Extract the [x, y] coordinate from the center of the cell holding the provided text.  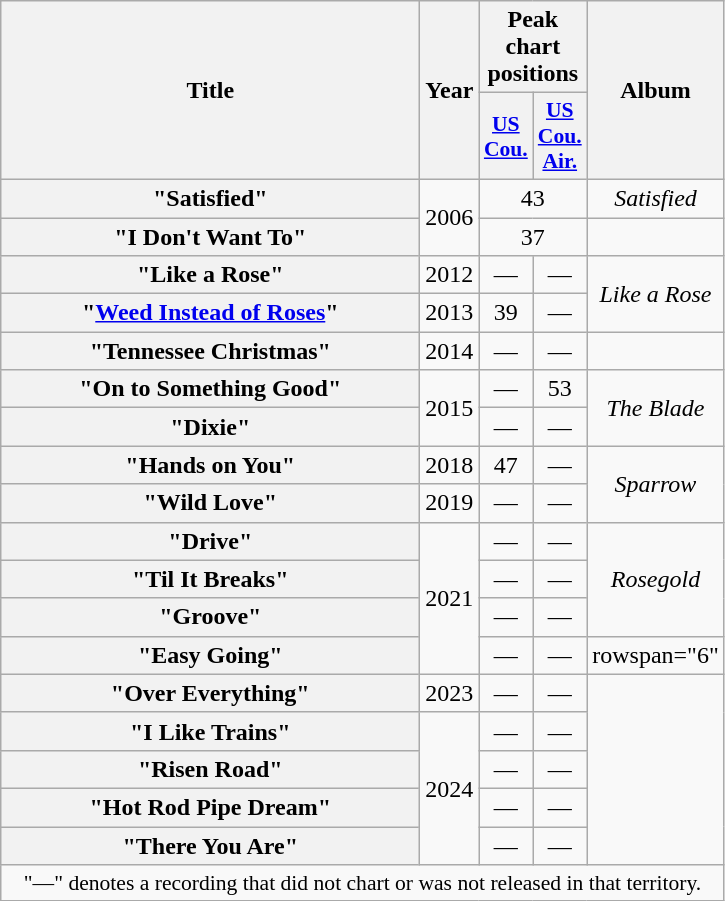
Like a Rose [656, 294]
"There You Are" [210, 845]
"Satisfied" [210, 198]
"Til It Breaks" [210, 579]
Title [210, 90]
2018 [450, 465]
53 [560, 389]
"I Don't Want To" [210, 237]
2021 [450, 598]
2012 [450, 275]
2015 [450, 408]
rowspan="6" [656, 655]
47 [506, 465]
"Tennessee Christmas" [210, 351]
The Blade [656, 408]
2023 [450, 693]
"Wild Love" [210, 503]
"Hands on You" [210, 465]
2024 [450, 788]
2019 [450, 503]
"Drive" [210, 541]
2013 [450, 313]
Satisfied [656, 198]
39 [506, 313]
"Risen Road" [210, 769]
"Easy Going" [210, 655]
USCou.Air. [560, 136]
"Dixie" [210, 427]
Peak chart positions [533, 47]
"Groove" [210, 617]
Album [656, 90]
"Like a Rose" [210, 275]
Year [450, 90]
2014 [450, 351]
43 [533, 198]
2006 [450, 217]
"Weed Instead of Roses" [210, 313]
37 [533, 237]
"On to Something Good" [210, 389]
"I Like Trains" [210, 731]
"—" denotes a recording that did not chart or was not released in that territory. [362, 883]
USCou. [506, 136]
Sparrow [656, 484]
"Over Everything" [210, 693]
Rosegold [656, 579]
"Hot Rod Pipe Dream" [210, 807]
